Find where the given text appears and provide that cell's center as (X, Y) coordinate. 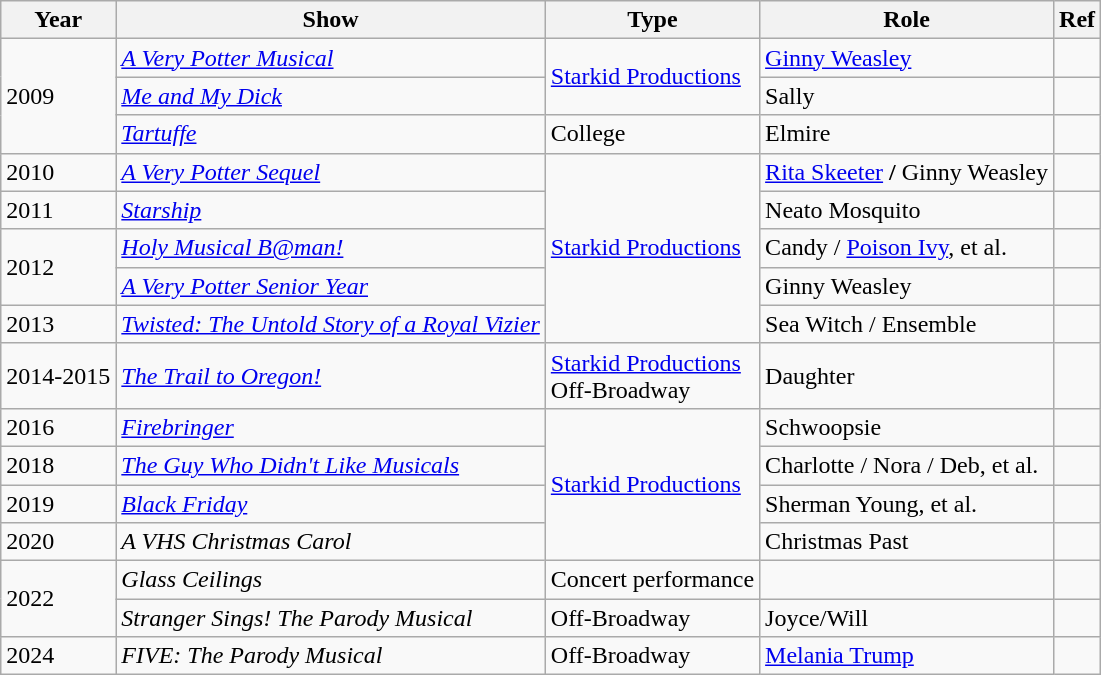
Daughter (907, 376)
2010 (58, 172)
Candy / Poison Ivy, et al. (907, 248)
Melania Trump (907, 656)
Black Friday (330, 503)
2016 (58, 427)
2009 (58, 96)
Sally (907, 96)
College (652, 134)
Neato Mosquito (907, 210)
Me and My Dick (330, 96)
Rita Skeeter / Ginny Weasley (907, 172)
Twisted: The Untold Story of a Royal Vizier (330, 324)
Firebringer (330, 427)
Type (652, 20)
Sherman Young, et al. (907, 503)
2012 (58, 267)
A Very Potter Sequel (330, 172)
Christmas Past (907, 542)
Starship (330, 210)
Schwoopsie (907, 427)
The Guy Who Didn't Like Musicals (330, 465)
2022 (58, 599)
Starkid ProductionsOff-Broadway (652, 376)
Sea Witch / Ensemble (907, 324)
Role (907, 20)
A Very Potter Senior Year (330, 286)
2013 (58, 324)
A VHS Christmas Carol (330, 542)
2011 (58, 210)
Show (330, 20)
2019 (58, 503)
2018 (58, 465)
Concert performance (652, 580)
Charlotte / Nora / Deb, et al. (907, 465)
Year (58, 20)
Tartuffe (330, 134)
Ref (1078, 20)
Elmire (907, 134)
Joyce/Will (907, 618)
2014-2015 (58, 376)
The Trail to Oregon! (330, 376)
2024 (58, 656)
A Very Potter Musical (330, 58)
FIVE: The Parody Musical (330, 656)
Stranger Sings! The Parody Musical (330, 618)
Glass Ceilings (330, 580)
Holy Musical B@man! (330, 248)
2020 (58, 542)
